Locate the cell with the specified text and output its [x, y] center coordinate. 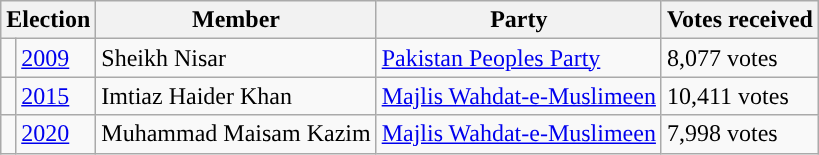
Votes received [740, 20]
2015 [56, 96]
Muhammad Maisam Kazim [236, 134]
Imtiaz Haider Khan [236, 96]
Pakistan Peoples Party [518, 58]
2020 [56, 134]
Election [48, 20]
Party [518, 20]
Sheikh Nisar [236, 58]
Member [236, 20]
2009 [56, 58]
7,998 votes [740, 134]
10,411 votes [740, 96]
8,077 votes [740, 58]
